Find where the given text appears and provide that cell's center as (X, Y) coordinate. 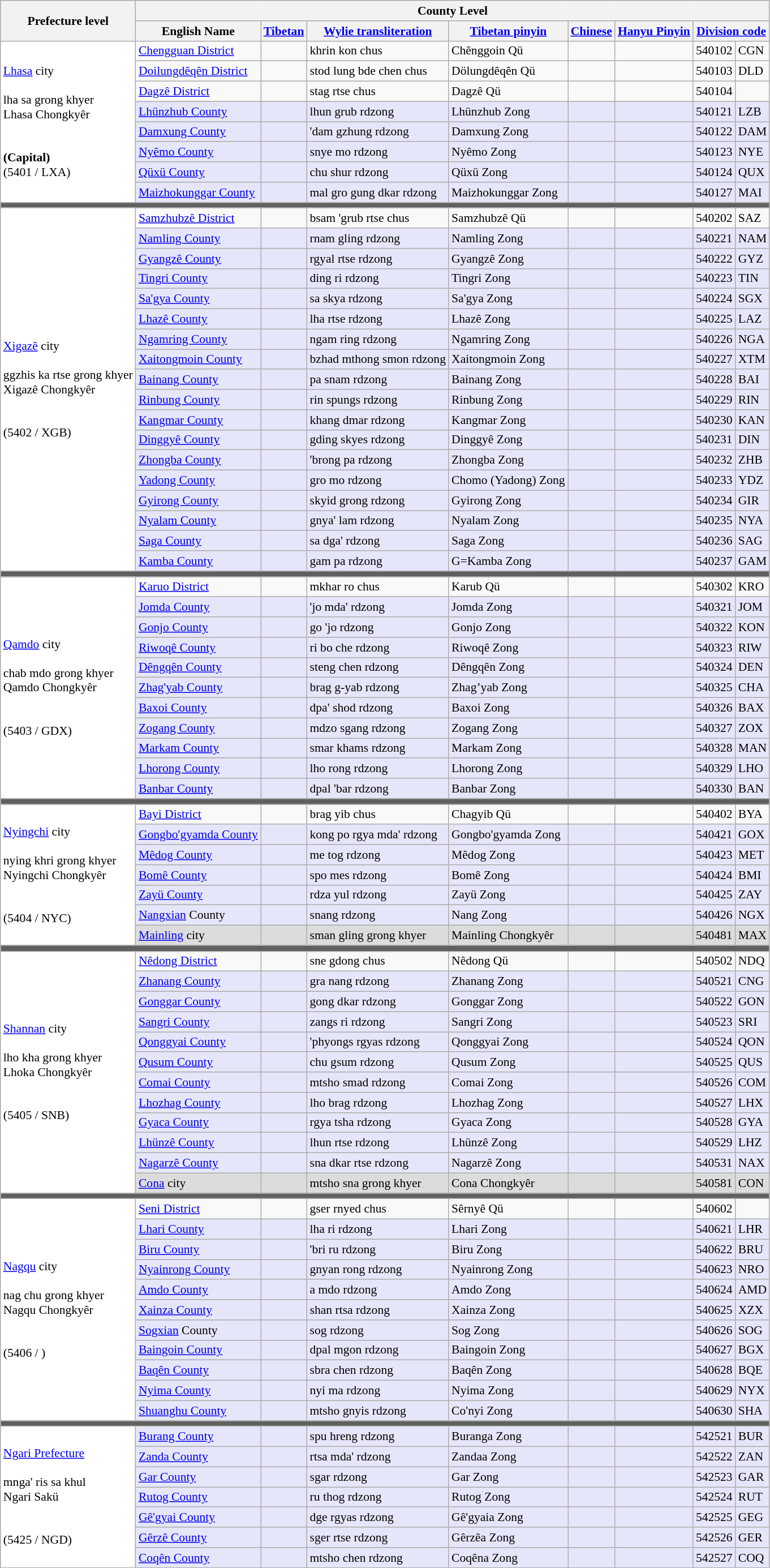
zangs ri rdzong (378, 1022)
Tingri Zong (508, 279)
Ngari Prefecture mnga' ris sa khul Ngari Sakü (5425 / NGD) (68, 1497)
BUR (752, 1437)
rtsa mda' rdzong (378, 1457)
gam pa rdzong (378, 561)
540424 (714, 875)
540522 (714, 1002)
540122 (714, 132)
Nyalam County (198, 521)
Sêrnyê Qü (508, 1209)
chu gsum rdzong (378, 1063)
540325 (714, 688)
BGX (752, 1350)
Yadong County (198, 481)
Lhasa city lha sa grong khyer Lhasa Chongkyêr (Capital)(5401 / LXA) (68, 121)
'phyongs rgyas rdzong (378, 1042)
540581 (714, 1183)
ZHB (752, 460)
540230 (714, 420)
Qusum County (198, 1063)
SOG (752, 1330)
Zhag'yab County (198, 688)
GOX (752, 835)
Coqên County (198, 1558)
Zogang County (198, 728)
540523 (714, 1022)
'dam gzhung rdzong (378, 132)
ZAY (752, 895)
540124 (714, 172)
Xaitongmoin Zong (508, 359)
Bainang Zong (508, 380)
Lhozhag Zong (508, 1103)
540629 (714, 1391)
540625 (714, 1310)
English Name (198, 31)
Nangxian County (198, 915)
Sog Zong (508, 1330)
LHX (752, 1103)
Baqên County (198, 1370)
540202 (714, 219)
Gyaca County (198, 1123)
540623 (714, 1270)
Banbar Zong (508, 789)
Dinggyê Zong (508, 440)
Kangmar County (198, 420)
Xigazê city ggzhis ka rtse grong khyer Xigazê Chongkyêr (5402 / XGB) (68, 389)
mdzo sgang rdzong (378, 728)
Sa'gya Zong (508, 299)
Mêdog County (198, 855)
LHO (752, 769)
Dêngqên Zong (508, 667)
Zayü Zong (508, 895)
Rutog Zong (508, 1497)
'brong pa rdzong (378, 460)
SAZ (752, 219)
Lhünzê Zong (508, 1143)
540123 (714, 152)
nyi ma rdzong (378, 1391)
GAM (752, 561)
542521 (714, 1437)
540521 (714, 982)
540630 (714, 1411)
Baxoi Zong (508, 708)
rdza yul rdzong (378, 895)
JOM (752, 607)
Nyima County (198, 1391)
BQE (752, 1370)
G=Kamba Zong (508, 561)
Kangmar Zong (508, 420)
Sa'gya County (198, 299)
DLD (752, 71)
CON (752, 1183)
Comai County (198, 1082)
542526 (714, 1537)
XTM (752, 359)
ZAN (752, 1457)
Nyima Zong (508, 1391)
gser rnyed chus (378, 1209)
Doilungdêqên District (198, 71)
Baingoin Zong (508, 1350)
lho brag rdzong (378, 1103)
KON (752, 627)
540423 (714, 855)
540237 (714, 561)
BAX (752, 708)
540425 (714, 895)
Kamba County (198, 561)
Damxung Zong (508, 132)
NDQ (752, 961)
Qüxü County (198, 172)
gra nang rdzong (378, 982)
Division code (731, 31)
Nang Zong (508, 915)
stod lung bde chen chus (378, 71)
Lhazê County (198, 319)
Rinbung County (198, 400)
XZX (752, 1310)
Gongbo'gyamda County (198, 835)
540621 (714, 1229)
LAZ (752, 319)
Chinese (592, 31)
Nyalam Zong (508, 521)
Lhünzhub County (198, 112)
me tog rdzong (378, 855)
Qonggyai County (198, 1042)
542523 (714, 1477)
sa skya rdzong (378, 299)
Amdo Zong (508, 1290)
Rinbung Zong (508, 400)
540481 (714, 936)
KAN (752, 420)
GON (752, 1002)
MAX (752, 936)
Baxoi County (198, 708)
Gyangzê Zong (508, 259)
lhun rtse rdzong (378, 1143)
NAM (752, 238)
Mainling Chongkyêr (508, 936)
Gonggar Zong (508, 1002)
GYZ (752, 259)
rgya tsha rdzong (378, 1123)
bzhad mthong smon rdzong (378, 359)
540527 (714, 1103)
BAI (752, 380)
smar khams rdzong (378, 748)
dpal mgon rdzong (378, 1350)
ngam ring rdzong (378, 339)
Zayü County (198, 895)
Lhorong County (198, 769)
pa snam rdzong (378, 380)
Nyêmo County (198, 152)
brag g-yab rdzong (378, 688)
Nyainrong Zong (508, 1270)
Gê'gyai County (198, 1518)
540225 (714, 319)
Zhanang County (198, 982)
spo mes rdzong (378, 875)
Nyainrong County (198, 1270)
540326 (714, 708)
khrin kon chus (378, 51)
Nêdong District (198, 961)
DEN (752, 667)
Nagarzê Zong (508, 1163)
540330 (714, 789)
mtsho smad rdzong (378, 1082)
Buranga Zong (508, 1437)
Sangri Zong (508, 1022)
mal gro gung dkar rdzong (378, 192)
SAG (752, 541)
540222 (714, 259)
rin spungs rdzong (378, 400)
540528 (714, 1123)
540231 (714, 440)
BRU (752, 1249)
lha rtse rdzong (378, 319)
Lhari County (198, 1229)
Sogxian County (198, 1330)
540235 (714, 521)
Amdo County (198, 1290)
NAX (752, 1163)
542524 (714, 1497)
a mdo rdzong (378, 1290)
Qonggyai Zong (508, 1042)
BAN (752, 789)
Chengguan District (198, 51)
540236 (714, 541)
Biru Zong (508, 1249)
540622 (714, 1249)
Bayi District (198, 815)
Wylie transliteration (378, 31)
sog rdzong (378, 1330)
RIN (752, 400)
SHA (752, 1411)
540525 (714, 1063)
Bomê County (198, 875)
Chomo (Yadong) Zong (508, 481)
540328 (714, 748)
Shannan city lho kha grong khyer Lhoka Chongkyêr (5405 / SNB) (68, 1072)
Dagzê Qü (508, 92)
Gar Zong (508, 1477)
khang dmar rdzong (378, 420)
Karub Qü (508, 587)
Riwoqê Zong (508, 648)
Xainza Zong (508, 1310)
GAR (752, 1477)
Riwoqê County (198, 648)
kong po rgya mda' rdzong (378, 835)
Baqên Zong (508, 1370)
lhun grub rdzong (378, 112)
540322 (714, 627)
dge rgyas rdzong (378, 1518)
rgyal rtse rdzong (378, 259)
RUT (752, 1497)
Gongbo'gyamda Zong (508, 835)
skyid grong rdzong (378, 500)
540104 (714, 92)
540103 (714, 71)
540223 (714, 279)
540426 (714, 915)
sne gdong chus (378, 961)
Hanyu Pinyin (654, 31)
Co'nyi Zong (508, 1411)
Baingoin County (198, 1350)
Saga Zong (508, 541)
CGN (752, 51)
NYA (752, 521)
NGX (752, 915)
542525 (714, 1518)
mkhar ro chus (378, 587)
Zhag’yab Zong (508, 688)
540302 (714, 587)
spu hreng rdzong (378, 1437)
TIN (752, 279)
Bomê Zong (508, 875)
Gonjo County (198, 627)
QON (752, 1042)
NYE (752, 152)
Cona city (198, 1183)
GEG (752, 1518)
Coqêna Zong (508, 1558)
MAI (752, 192)
Maizhokunggar County (198, 192)
KRO (752, 587)
YDZ (752, 481)
542527 (714, 1558)
Lhünzhub Zong (508, 112)
NYX (752, 1391)
Mêdog Zong (508, 855)
Tibetan pinyin (508, 31)
Dölungdêqên Qü (508, 71)
Chênggoin Qü (508, 51)
LHZ (752, 1143)
Qüxü Zong (508, 172)
540627 (714, 1350)
Prefecture level (68, 20)
Rutog County (198, 1497)
gnya' lam rdzong (378, 521)
NGA (752, 339)
LHR (752, 1229)
Nagarzê County (198, 1163)
540531 (714, 1163)
QUX (752, 172)
540628 (714, 1370)
QUS (752, 1063)
GIR (752, 500)
540324 (714, 667)
Gyirong Zong (508, 500)
Bainang County (198, 380)
gnyan rong rdzong (378, 1270)
540227 (714, 359)
Nêdong Qü (508, 961)
Gê'gyaia Zong (508, 1518)
540624 (714, 1290)
sbra chen rdzong (378, 1370)
Cona Chongkyêr (508, 1183)
Nyêmo Zong (508, 152)
Markam Zong (508, 748)
Xaitongmoin County (198, 359)
AMD (752, 1290)
Gonjo Zong (508, 627)
540127 (714, 192)
540626 (714, 1330)
Nagqu city nag chu grong khyer Nagqu Chongkyêr (5406 / ) (68, 1310)
ru thog rdzong (378, 1497)
ri bo che rdzong (378, 648)
Nyingchi city nying khri grong khyer Nyingchi Chongkyêr (5404 / NYC) (68, 875)
Maizhokunggar Zong (508, 192)
Dagzê District (198, 92)
540226 (714, 339)
steng chen rdzong (378, 667)
540421 (714, 835)
stag rtse chus (378, 92)
Comai Zong (508, 1082)
gro mo rdzong (378, 481)
Gêrzê County (198, 1537)
Ngamring County (198, 339)
mtsho chen rdzong (378, 1558)
sger rtse rdzong (378, 1537)
bsam 'grub rtse chus (378, 219)
CNG (752, 982)
Dinggyê County (198, 440)
Saga County (198, 541)
Namling County (198, 238)
Mainling city (198, 936)
540233 (714, 481)
Biru County (198, 1249)
LZB (752, 112)
540327 (714, 728)
Markam County (198, 748)
snye mo rdzong (378, 152)
MAN (752, 748)
540602 (714, 1209)
MET (752, 855)
Chagyib Qü (508, 815)
mtsho gnyis rdzong (378, 1411)
Gar County (198, 1477)
540234 (714, 500)
Xainza County (198, 1310)
rnam gling rdzong (378, 238)
540232 (714, 460)
DAM (752, 132)
540502 (714, 961)
BMI (752, 875)
County Level (453, 11)
brag yib chus (378, 815)
Samzhubzê District (198, 219)
GER (752, 1537)
Gyaca Zong (508, 1123)
Shuanghu County (198, 1411)
dpal 'bar rdzong (378, 789)
Qusum Zong (508, 1063)
sa dga' rdzong (378, 541)
Lhorong Zong (508, 769)
Samzhubzê Qü (508, 219)
Zogang Zong (508, 728)
Qamdo city chab mdo grong khyer Qamdo Chongkyêr (5403 / GDX) (68, 688)
540529 (714, 1143)
RIW (752, 648)
Tibetan (284, 31)
540102 (714, 51)
Zanda County (198, 1457)
sman gling grong khyer (378, 936)
Zhongba County (198, 460)
DIN (752, 440)
Karuo District (198, 587)
542522 (714, 1457)
lha ri rdzong (378, 1229)
gong dkar rdzong (378, 1002)
Banbar County (198, 789)
NRO (752, 1270)
Gêrzêa Zong (508, 1537)
Lhozhag County (198, 1103)
540229 (714, 400)
COQ (752, 1558)
540228 (714, 380)
Jomda County (198, 607)
540121 (714, 112)
Gonggar County (198, 1002)
540526 (714, 1082)
Burang County (198, 1437)
540321 (714, 607)
COM (752, 1082)
Sangri County (198, 1022)
Lhünzê County (198, 1143)
Zhanang Zong (508, 982)
mtsho sna grong khyer (378, 1183)
BYA (752, 815)
shan rtsa rdzong (378, 1310)
SGX (752, 299)
snang rdzong (378, 915)
Jomda Zong (508, 607)
chu shur rdzong (378, 172)
Seni District (198, 1209)
Damxung County (198, 132)
ding ri rdzong (378, 279)
Lhazê Zong (508, 319)
lho rong rdzong (378, 769)
540524 (714, 1042)
Lhari Zong (508, 1229)
ZOX (752, 728)
Zhongba Zong (508, 460)
Zandaa Zong (508, 1457)
540224 (714, 299)
dpa' shod rdzong (378, 708)
540221 (714, 238)
Ngamring Zong (508, 339)
540402 (714, 815)
Namling Zong (508, 238)
CHA (752, 688)
Dêngqên County (198, 667)
540323 (714, 648)
sna dkar rtse rdzong (378, 1163)
'bri ru rdzong (378, 1249)
Gyirong County (198, 500)
sgar rdzong (378, 1477)
540329 (714, 769)
SRI (752, 1022)
Gyangzê County (198, 259)
'jo mda' rdzong (378, 607)
gding skyes rdzong (378, 440)
GYA (752, 1123)
Tingri County (198, 279)
go 'jo rdzong (378, 627)
